Locate the cell with the specified text and output its [x, y] center coordinate. 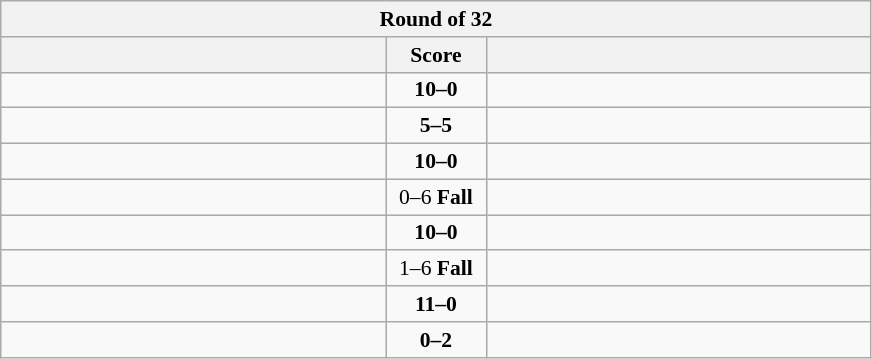
1–6 Fall [436, 269]
Round of 32 [436, 19]
0–2 [436, 340]
5–5 [436, 126]
0–6 Fall [436, 197]
Score [436, 55]
11–0 [436, 304]
